Extract the [x, y] coordinate from the center of the cell holding the provided text.  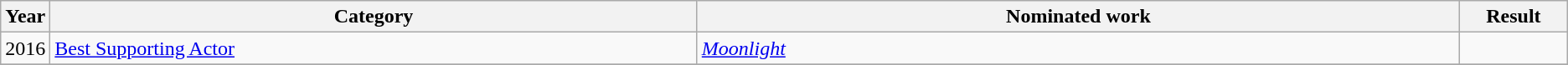
Category [374, 17]
2016 [25, 48]
Result [1514, 17]
Year [25, 17]
Nominated work [1078, 17]
Best Supporting Actor [374, 48]
Moonlight [1078, 48]
